Return (X, Y) of the center of cell containing provided text 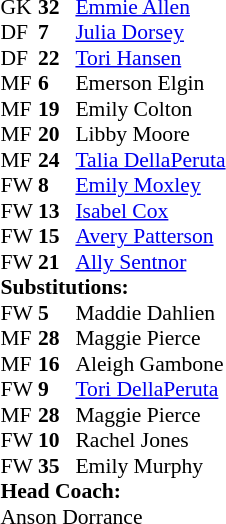
35 (57, 466)
Emerson Elgin (150, 83)
9 (57, 389)
13 (57, 211)
Julia Dorsey (150, 33)
Maddie Dahlien (150, 313)
Head Coach: (112, 491)
22 (57, 58)
Substitutions: (112, 287)
15 (57, 237)
6 (57, 83)
Emily Moxley (150, 185)
Isabel Cox (150, 211)
24 (57, 160)
5 (57, 313)
Rachel Jones (150, 441)
7 (57, 33)
Ally Sentnor (150, 262)
Avery Patterson (150, 237)
Tori Hansen (150, 58)
Talia DellaPeruta (150, 160)
Emily Colton (150, 109)
16 (57, 364)
Aleigh Gambone (150, 364)
20 (57, 135)
Tori DellaPeruta (150, 389)
Libby Moore (150, 135)
21 (57, 262)
8 (57, 185)
10 (57, 441)
19 (57, 109)
Emily Murphy (150, 466)
